Provide the [X, Y] coordinate of the cell's center where the given text is located.  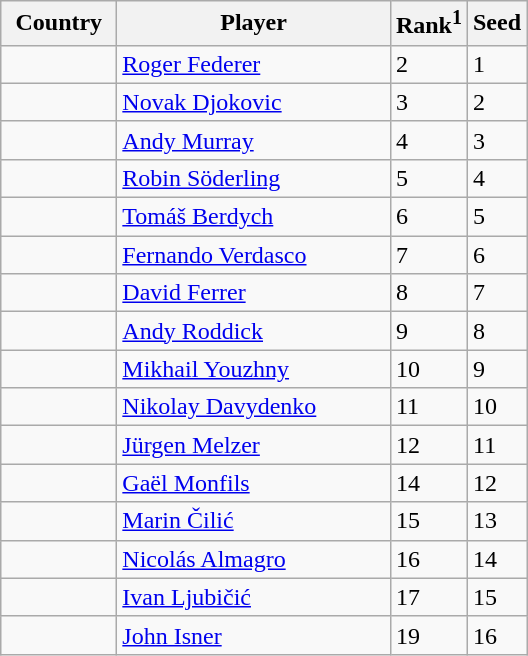
Ivan Ljubičić [254, 597]
Andy Murray [254, 140]
Country [59, 24]
Player [254, 24]
1 [496, 64]
David Ferrer [254, 293]
Tomáš Berdych [254, 217]
John Isner [254, 635]
Andy Roddick [254, 331]
Robin Söderling [254, 178]
19 [428, 635]
Rank1 [428, 24]
Jürgen Melzer [254, 445]
17 [428, 597]
Marin Čilić [254, 521]
Nicolás Almagro [254, 559]
Roger Federer [254, 64]
Novak Djokovic [254, 102]
Gaël Monfils [254, 483]
Fernando Verdasco [254, 255]
13 [496, 521]
Mikhail Youzhny [254, 369]
Seed [496, 24]
Nikolay Davydenko [254, 407]
